Pinpoint the cell where the given text exists, returning its (x, y) midpoint coordinate. 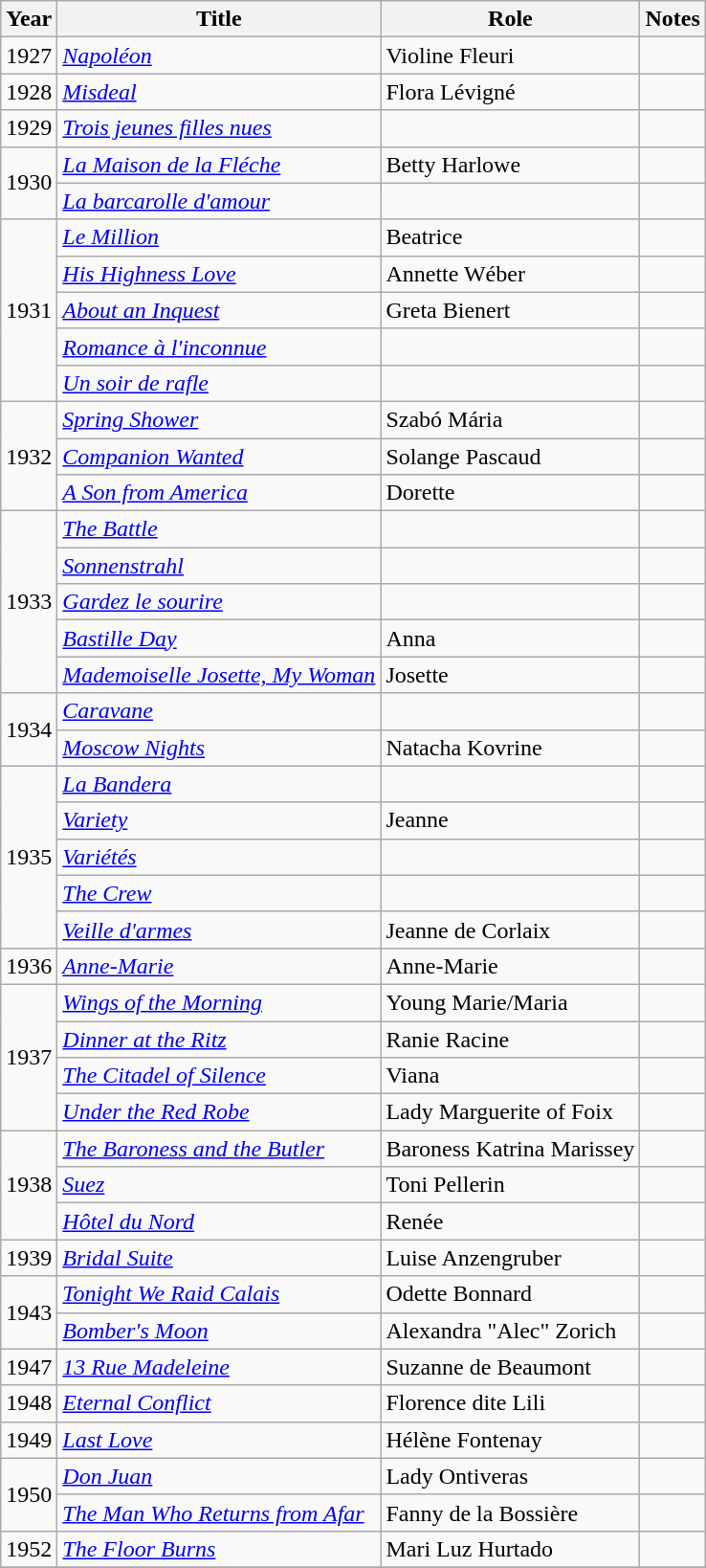
Mademoiselle Josette, My Woman (219, 675)
1937 (29, 1057)
Florence dite Lili (511, 1403)
Jeanne (511, 820)
Eternal Conflict (219, 1403)
Suez (219, 1185)
Solange Pascaud (511, 457)
The Battle (219, 529)
Violine Fleuri (511, 56)
Betty Harlowe (511, 165)
Anna (511, 638)
La Maison de la Fléche (219, 165)
Ranie Racine (511, 1039)
The Crew (219, 893)
1933 (29, 602)
1927 (29, 56)
Odette Bonnard (511, 1294)
Flora Lévigné (511, 92)
Alexandra "Alec" Zorich (511, 1331)
1952 (29, 1549)
His Highness Love (219, 274)
About an Inquest (219, 310)
Josette (511, 675)
Baroness Katrina Marissey (511, 1149)
1934 (29, 729)
Dorette (511, 493)
Bastille Day (219, 638)
1928 (29, 92)
Luise Anzengruber (511, 1258)
1930 (29, 183)
Misdeal (219, 92)
Role (511, 19)
Viana (511, 1076)
1938 (29, 1185)
Natacha Kovrine (511, 748)
1929 (29, 128)
1939 (29, 1258)
Dinner at the Ritz (219, 1039)
Hôtel du Nord (219, 1221)
Annette Wéber (511, 274)
Bridal Suite (219, 1258)
Young Marie/Maria (511, 1002)
The Floor Burns (219, 1549)
La barcarolle d'amour (219, 201)
Beatrice (511, 237)
Don Juan (219, 1476)
Last Love (219, 1440)
Sonnenstrahl (219, 566)
Gardez le sourire (219, 602)
1936 (29, 966)
Variétés (219, 857)
Veille d'armes (219, 930)
Greta Bienert (511, 310)
Romance à l'inconnue (219, 347)
Renée (511, 1221)
Jeanne de Corlaix (511, 930)
1949 (29, 1440)
The Man Who Returns from Afar (219, 1512)
1947 (29, 1367)
The Baroness and the Butler (219, 1149)
Companion Wanted (219, 457)
The Citadel of Silence (219, 1076)
1935 (29, 857)
1931 (29, 310)
Lady Ontiveras (511, 1476)
Le Million (219, 237)
1948 (29, 1403)
Wings of the Morning (219, 1002)
1932 (29, 456)
Fanny de la Bossière (511, 1512)
Year (29, 19)
La Bandera (219, 784)
Szabó Mária (511, 419)
A Son from America (219, 493)
Lady Marguerite of Foix (511, 1112)
Trois jeunes filles nues (219, 128)
Caravane (219, 711)
Under the Red Robe (219, 1112)
Title (219, 19)
Suzanne de Beaumont (511, 1367)
Variety (219, 820)
Un soir de rafle (219, 383)
Toni Pellerin (511, 1185)
1950 (29, 1494)
Notes (673, 19)
Hélène Fontenay (511, 1440)
Napoléon (219, 56)
Spring Shower (219, 419)
13 Rue Madeleine (219, 1367)
Tonight We Raid Calais (219, 1294)
Bomber's Moon (219, 1331)
1943 (29, 1312)
Moscow Nights (219, 748)
Mari Luz Hurtado (511, 1549)
